Extract the (X, Y) coordinate from the center of the cell holding the provided text.  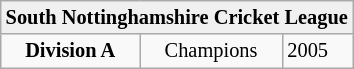
Champions (212, 51)
Division A (70, 51)
2005 (317, 51)
South Nottinghamshire Cricket League (177, 17)
